Provide the [X, Y] coordinate of the cell's center where the given text is located.  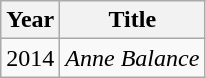
Title [132, 20]
2014 [30, 58]
Anne Balance [132, 58]
Year [30, 20]
